For the text-containing cell, return its midpoint in [x, y] coordinate format. 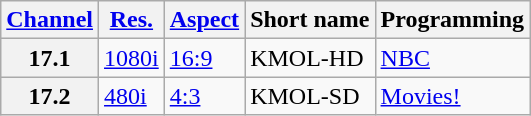
KMOL-SD [310, 96]
Short name [310, 20]
KMOL-HD [310, 58]
16:9 [204, 58]
480i [132, 96]
Movies! [452, 96]
Channel [50, 20]
1080i [132, 58]
4:3 [204, 96]
Res. [132, 20]
17.2 [50, 96]
17.1 [50, 58]
Programming [452, 20]
Aspect [204, 20]
NBC [452, 58]
